Determine the [X, Y] coordinate at the center of the cell enclosing the given text.  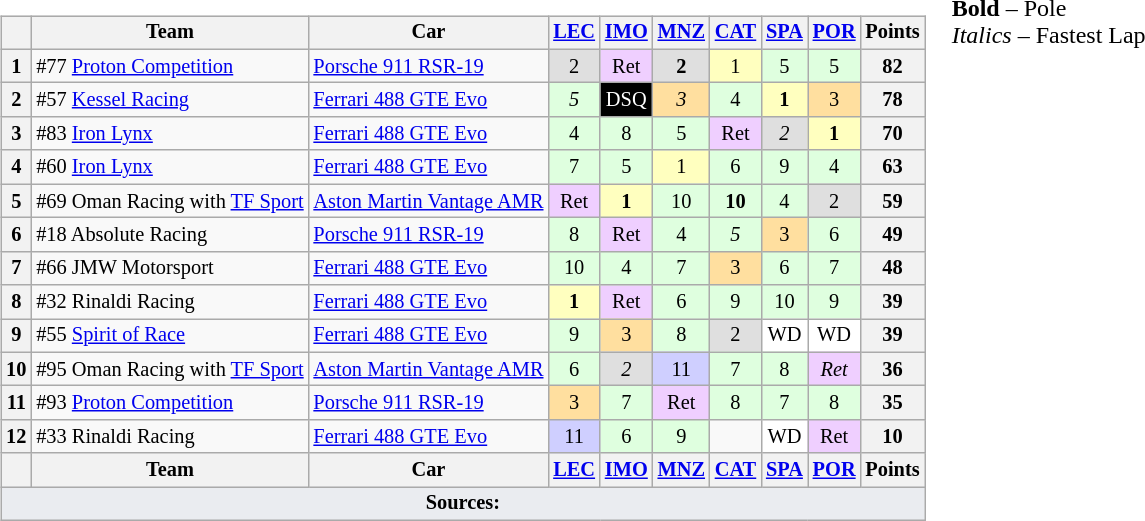
48 [892, 268]
DSQ [626, 100]
49 [892, 235]
#55 Spirit of Race [170, 336]
63 [892, 167]
59 [892, 201]
#69 Oman Racing with TF Sport [170, 201]
12 [16, 437]
82 [892, 66]
35 [892, 403]
#18 Absolute Racing [170, 235]
#60 Iron Lynx [170, 167]
#33 Rinaldi Racing [170, 437]
#66 JMW Motorsport [170, 268]
#95 Oman Racing with TF Sport [170, 369]
#57 Kessel Racing [170, 100]
36 [892, 369]
#83 Iron Lynx [170, 134]
70 [892, 134]
78 [892, 100]
#77 Proton Competition [170, 66]
#32 Rinaldi Racing [170, 302]
#93 Proton Competition [170, 403]
Sources: [462, 504]
